Detect which cell encompasses the target text, then output its [X, Y] center coordinate. 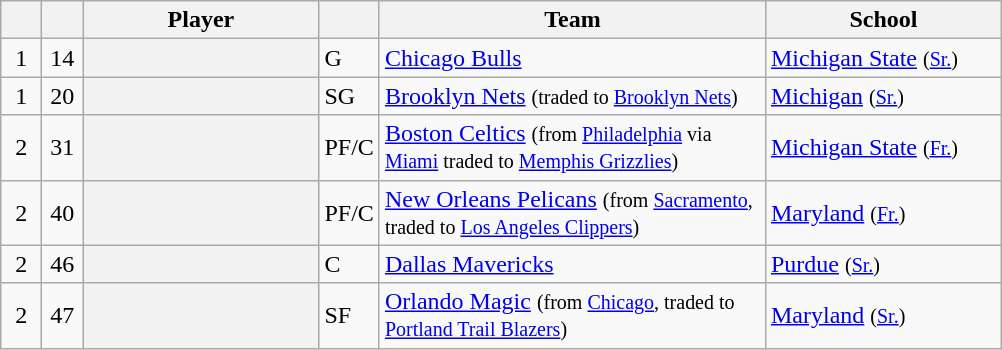
31 [62, 148]
C [349, 264]
Team [572, 20]
Dallas Mavericks [572, 264]
Michigan State (Fr.) [883, 148]
School [883, 20]
Michigan (Sr.) [883, 96]
SF [349, 316]
46 [62, 264]
Purdue (Sr.) [883, 264]
Player [201, 20]
Orlando Magic (from Chicago, traded to Portland Trail Blazers) [572, 316]
Brooklyn Nets (traded to Brooklyn Nets) [572, 96]
47 [62, 316]
Maryland (Fr.) [883, 212]
Maryland (Sr.) [883, 316]
Chicago Bulls [572, 58]
14 [62, 58]
Boston Celtics (from Philadelphia via Miami traded to Memphis Grizzlies) [572, 148]
G [349, 58]
Michigan State (Sr.) [883, 58]
SG [349, 96]
20 [62, 96]
40 [62, 212]
New Orleans Pelicans (from Sacramento, traded to Los Angeles Clippers) [572, 212]
